Output the (x, y) coordinate of the center of the cell containing the given text.  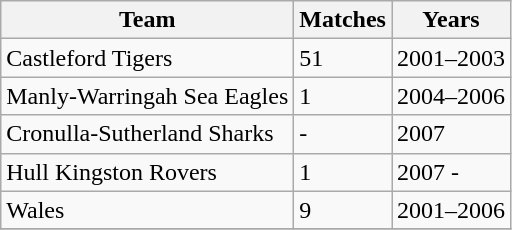
Manly-Warringah Sea Eagles (148, 96)
2001–2006 (452, 210)
2007 - (452, 172)
Wales (148, 210)
Cronulla-Sutherland Sharks (148, 134)
Years (452, 20)
2001–2003 (452, 58)
Hull Kingston Rovers (148, 172)
Matches (343, 20)
2007 (452, 134)
- (343, 134)
Castleford Tigers (148, 58)
51 (343, 58)
Team (148, 20)
2004–2006 (452, 96)
9 (343, 210)
